Provide the [x, y] coordinate of the cell's center where the given text is located.  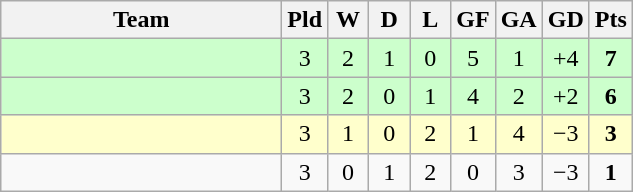
7 [610, 58]
GF [473, 20]
W [348, 20]
L [430, 20]
D [390, 20]
+2 [566, 96]
Pld [305, 20]
+4 [566, 58]
Pts [610, 20]
Team [142, 20]
6 [610, 96]
GA [518, 20]
GD [566, 20]
5 [473, 58]
